Determine the (x, y) coordinate at the center of the cell enclosing the given text.  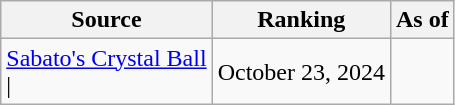
Source (106, 20)
Sabato's Crystal Ball| (106, 72)
As of (422, 20)
Ranking (301, 20)
October 23, 2024 (301, 72)
